Capture the cell that displays the provided text and extract its (x, y) central coordinate. 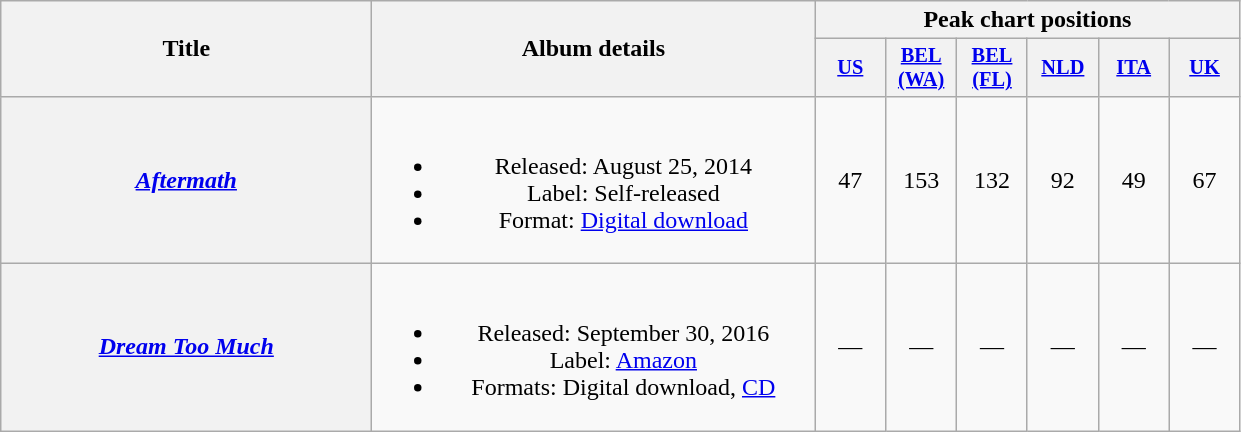
ITA (1134, 68)
Released: September 30, 2016Label: AmazonFormats: Digital download, CD (594, 348)
92 (1062, 180)
153 (922, 180)
Aftermath (186, 180)
Peak chart positions (1028, 20)
Title (186, 49)
49 (1134, 180)
US (850, 68)
67 (1204, 180)
BEL(FL) (992, 68)
47 (850, 180)
NLD (1062, 68)
BEL(WA) (922, 68)
UK (1204, 68)
Album details (594, 49)
Dream Too Much (186, 348)
132 (992, 180)
Released: August 25, 2014Label: Self-releasedFormat: Digital download (594, 180)
